Pinpoint the cell where the given text exists, returning its [x, y] midpoint coordinate. 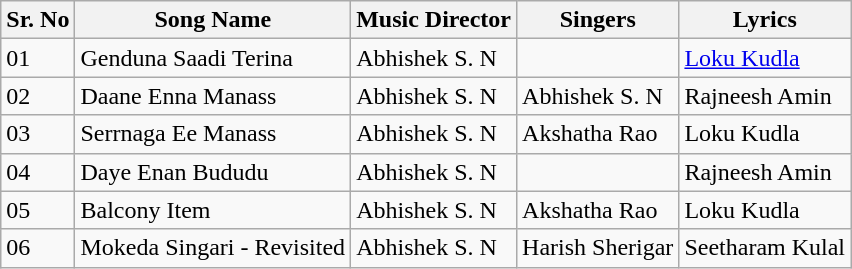
04 [38, 172]
Lyrics [765, 20]
Genduna Saadi Terina [213, 58]
01 [38, 58]
Harish Sherigar [598, 248]
Music Director [434, 20]
Sr. No [38, 20]
03 [38, 134]
Song Name [213, 20]
06 [38, 248]
Mokeda Singari - Revisited [213, 248]
Singers [598, 20]
Balcony Item [213, 210]
02 [38, 96]
Daane Enna Manass [213, 96]
Serrnaga Ee Manass [213, 134]
Seetharam Kulal [765, 248]
05 [38, 210]
Daye Enan Bududu [213, 172]
